Identify which cell holds the provided text, then report its (X, Y) central coordinate. 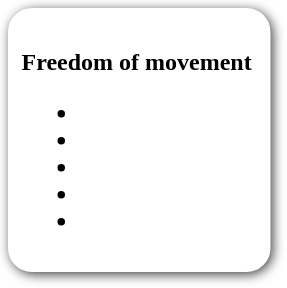
Freedom of movement (136, 140)
